Extract the [x, y] coordinate from the center of the cell holding the provided text.  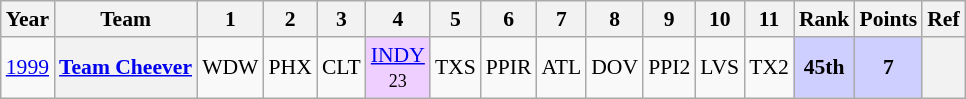
4 [398, 19]
1999 [28, 68]
WDW [230, 68]
11 [769, 19]
6 [509, 19]
3 [342, 19]
DOV [614, 68]
PPI2 [669, 68]
CLT [342, 68]
PPIR [509, 68]
LVS [720, 68]
10 [720, 19]
TXS [456, 68]
Points [888, 19]
Year [28, 19]
2 [290, 19]
Rank [824, 19]
ATL [562, 68]
Team Cheever [126, 68]
1 [230, 19]
45th [824, 68]
Team [126, 19]
9 [669, 19]
INDY23 [398, 68]
Ref [943, 19]
PHX [290, 68]
8 [614, 19]
5 [456, 19]
TX2 [769, 68]
